Locate the cell with the specified text and output its (x, y) center coordinate. 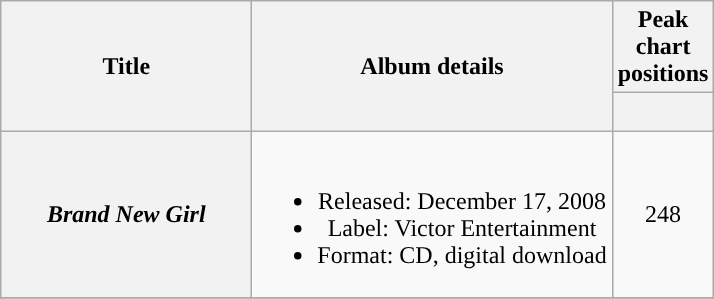
Brand New Girl (126, 214)
Title (126, 66)
Album details (432, 66)
248 (663, 214)
Released: December 17, 2008 Label: Victor EntertainmentFormat: CD, digital download (432, 214)
Peak chart positions (663, 47)
